Detect which cell encompasses the target text, then output its [X, Y] center coordinate. 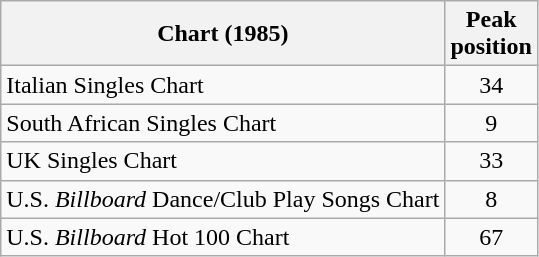
33 [491, 161]
34 [491, 85]
South African Singles Chart [223, 123]
9 [491, 123]
UK Singles Chart [223, 161]
U.S. Billboard Dance/Club Play Songs Chart [223, 199]
67 [491, 237]
8 [491, 199]
U.S. Billboard Hot 100 Chart [223, 237]
Italian Singles Chart [223, 85]
Peakposition [491, 34]
Chart (1985) [223, 34]
